Capture the cell that displays the provided text and extract its (X, Y) central coordinate. 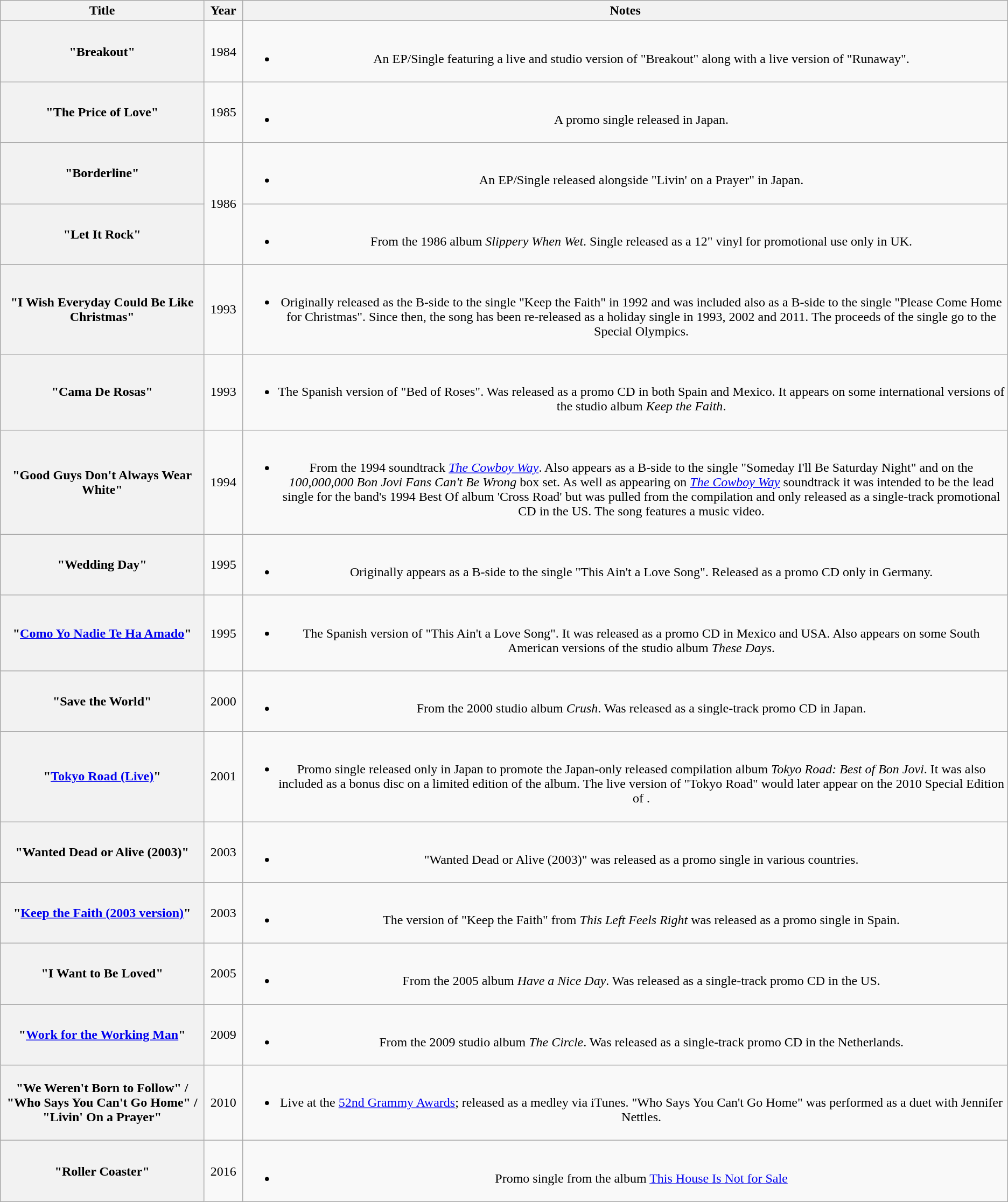
"I Want to Be Loved" (102, 974)
An EP/Single featuring a live and studio version of "Breakout" along with a live version of "Runaway". (625, 52)
From the 2009 studio album The Circle. Was released as a single-track promo CD in the Netherlands. (625, 1035)
"We Weren't Born to Follow" / "Who Says You Can't Go Home" / "Livin' On a Prayer" (102, 1103)
Notes (625, 11)
1994 (223, 482)
From the 1986 album Slippery When Wet. Single released as a 12" vinyl for promotional use only in UK. (625, 234)
2010 (223, 1103)
"Borderline" (102, 173)
1984 (223, 52)
2001 (223, 777)
1986 (223, 204)
2016 (223, 1171)
Title (102, 11)
"Keep the Faith (2003 version)" (102, 913)
"Let It Rock" (102, 234)
An EP/Single released alongside "Livin' on a Prayer" in Japan. (625, 173)
"Wedding Day" (102, 564)
1985 (223, 112)
Year (223, 11)
The version of "Keep the Faith" from This Left Feels Right was released as a promo single in Spain. (625, 913)
"Cama De Rosas" (102, 392)
"The Price of Love" (102, 112)
"I Wish Everyday Could Be Like Christmas" (102, 309)
"Wanted Dead or Alive (2003)" (102, 852)
2009 (223, 1035)
A promo single released in Japan. (625, 112)
"Como Yo Nadie Te Ha Amado" (102, 633)
Promo single from the album This House Is Not for Sale (625, 1171)
Originally appears as a B-side to the single "This Ain't a Love Song". Released as a promo CD only in Germany. (625, 564)
Live at the 52nd Grammy Awards; released as a medley via iTunes. "Who Says You Can't Go Home" was performed as a duet with Jennifer Nettles. (625, 1103)
From the 2005 album Have a Nice Day. Was released as a single-track promo CD in the US. (625, 974)
2005 (223, 974)
"Work for the Working Man" (102, 1035)
"Good Guys Don't Always Wear White" (102, 482)
"Roller Coaster" (102, 1171)
"Wanted Dead or Alive (2003)" was released as a promo single in various countries. (625, 852)
"Save the World" (102, 701)
From the 2000 studio album Crush. Was released as a single-track promo CD in Japan. (625, 701)
2000 (223, 701)
"Breakout" (102, 52)
"Tokyo Road (Live)" (102, 777)
